Search for the cell housing the specified text and yield its [X, Y] center coordinate. 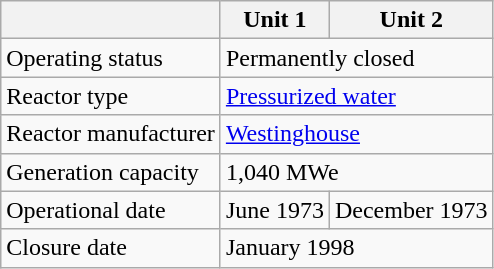
1,040 MWe [356, 172]
December 1973 [411, 210]
Permanently closed [356, 58]
Reactor manufacturer [111, 134]
Operational date [111, 210]
Generation capacity [111, 172]
Pressurized water [356, 96]
Closure date [111, 248]
Unit 1 [274, 20]
Unit 2 [411, 20]
Westinghouse [356, 134]
Reactor type [111, 96]
Operating status [111, 58]
June 1973 [274, 210]
January 1998 [356, 248]
